Capture the cell that displays the provided text and extract its (x, y) central coordinate. 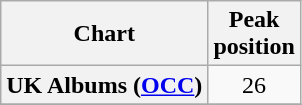
UK Albums (OCC) (104, 85)
Peakposition (254, 34)
26 (254, 85)
Chart (104, 34)
